For the text-containing cell, return its midpoint in (X, Y) coordinate format. 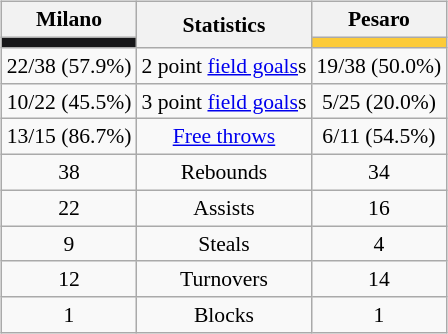
22 (70, 208)
2 point field goalss (224, 66)
Turnovers (224, 279)
9 (70, 244)
Rebounds (224, 172)
Blocks (224, 315)
34 (378, 172)
5/25 (20.0%) (378, 101)
10/22 (45.5%) (70, 101)
Assists (224, 208)
38 (70, 172)
Pesaro (378, 20)
19/38 (50.0%) (378, 66)
3 point field goalss (224, 101)
12 (70, 279)
16 (378, 208)
22/38 (57.9%) (70, 66)
Free throws (224, 137)
Steals (224, 244)
13/15 (86.7%) (70, 137)
6/11 (54.5%) (378, 137)
Milano (70, 20)
4 (378, 244)
Statistics (224, 25)
14 (378, 279)
